From the cell containing the given text, extract its center point as [X, Y] coordinate. 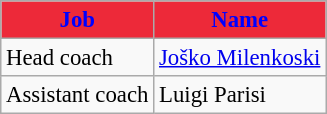
Assistant coach [78, 95]
Head coach [78, 58]
Name [240, 20]
Joško Milenkoski [240, 58]
Job [78, 20]
Luigi Parisi [240, 95]
